Pinpoint the cell where the given text exists, returning its [X, Y] midpoint coordinate. 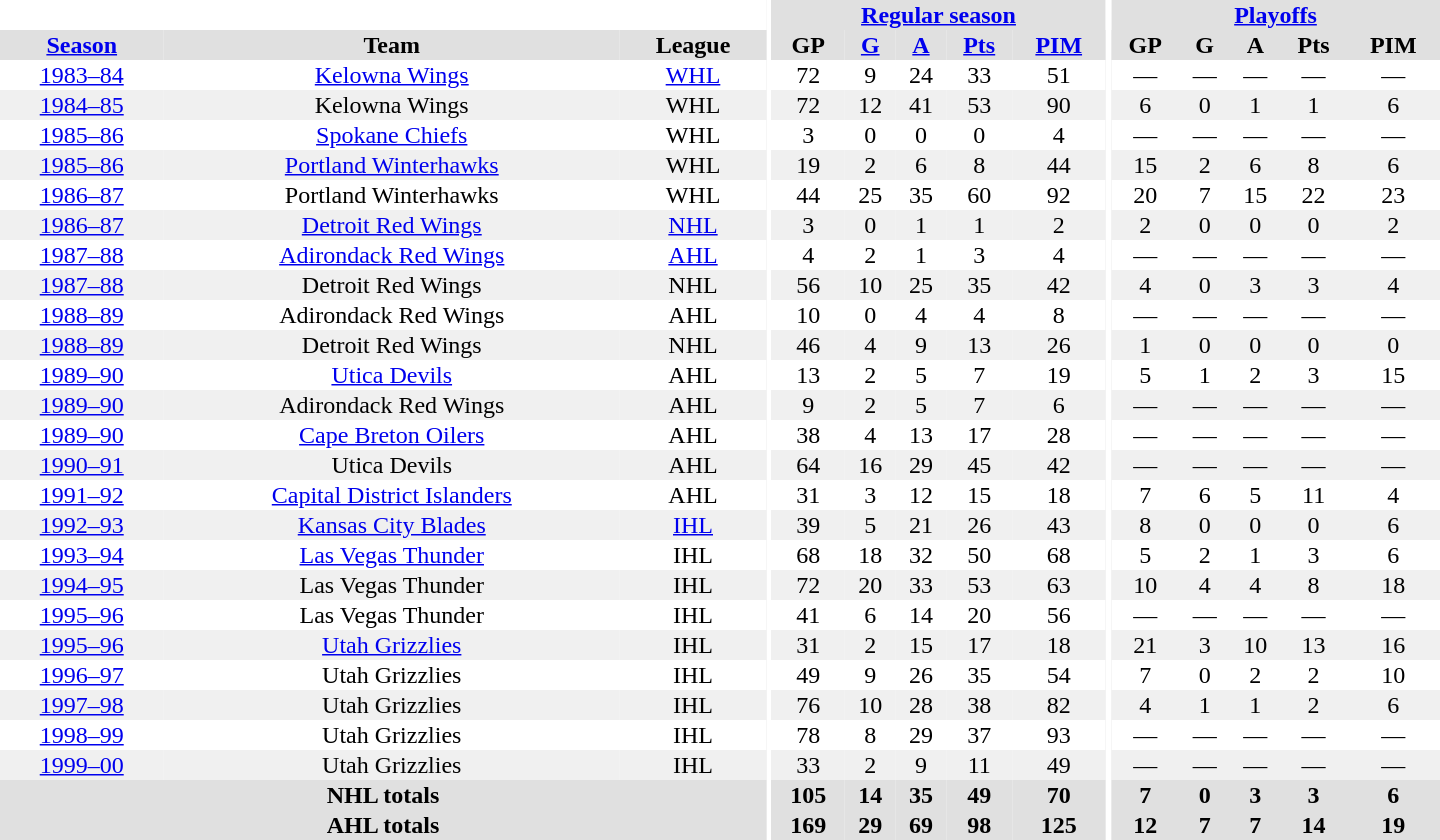
Team [392, 45]
37 [979, 735]
98 [979, 825]
69 [922, 825]
22 [1314, 195]
Playoffs [1276, 15]
Spokane Chiefs [392, 135]
45 [979, 465]
78 [808, 735]
Capital District Islanders [392, 495]
League [693, 45]
1993–94 [82, 555]
1992–93 [82, 525]
1991–92 [82, 495]
1983–84 [82, 75]
92 [1058, 195]
105 [808, 795]
51 [1058, 75]
46 [808, 345]
76 [808, 705]
1994–95 [82, 585]
24 [922, 75]
1996–97 [82, 675]
32 [922, 555]
70 [1058, 795]
23 [1393, 195]
64 [808, 465]
169 [808, 825]
39 [808, 525]
1990–91 [82, 465]
1999–00 [82, 765]
63 [1058, 585]
93 [1058, 735]
82 [1058, 705]
1984–85 [82, 105]
60 [979, 195]
50 [979, 555]
Kansas City Blades [392, 525]
Regular season [939, 15]
43 [1058, 525]
1998–99 [82, 735]
54 [1058, 675]
1997–98 [82, 705]
90 [1058, 105]
Season [82, 45]
NHL totals [383, 795]
125 [1058, 825]
AHL totals [383, 825]
Cape Breton Oilers [392, 435]
